Search for the cell housing the specified text and yield its [x, y] center coordinate. 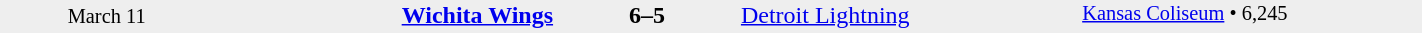
Detroit Lightning [910, 15]
Kansas Coliseum • 6,245 [1252, 16]
March 11 [106, 16]
Wichita Wings [384, 15]
6–5 [648, 15]
